Determine the (X, Y) coordinate at the center of the cell enclosing the given text.  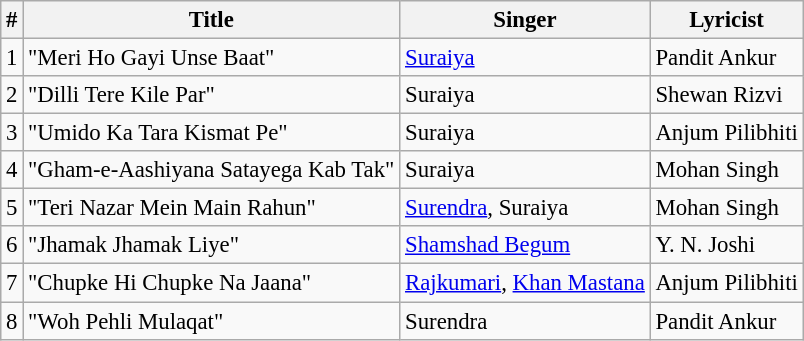
Surendra (525, 321)
Y. N. Joshi (726, 245)
Title (212, 20)
2 (12, 95)
Shewan Rizvi (726, 95)
1 (12, 58)
"Woh Pehli Mulaqat" (212, 321)
Singer (525, 20)
"Teri Nazar Mein Main Rahun" (212, 208)
Surendra, Suraiya (525, 208)
7 (12, 283)
"Umido Ka Tara Kismat Pe" (212, 133)
Rajkumari, Khan Mastana (525, 283)
Shamshad Begum (525, 245)
"Chupke Hi Chupke Na Jaana" (212, 283)
Lyricist (726, 20)
# (12, 20)
6 (12, 245)
5 (12, 208)
3 (12, 133)
"Gham-e-Aashiyana Satayega Kab Tak" (212, 170)
"Jhamak Jhamak Liye" (212, 245)
"Dilli Tere Kile Par" (212, 95)
8 (12, 321)
"Meri Ho Gayi Unse Baat" (212, 58)
4 (12, 170)
